Output the [x, y] coordinate of the center of the cell containing the given text.  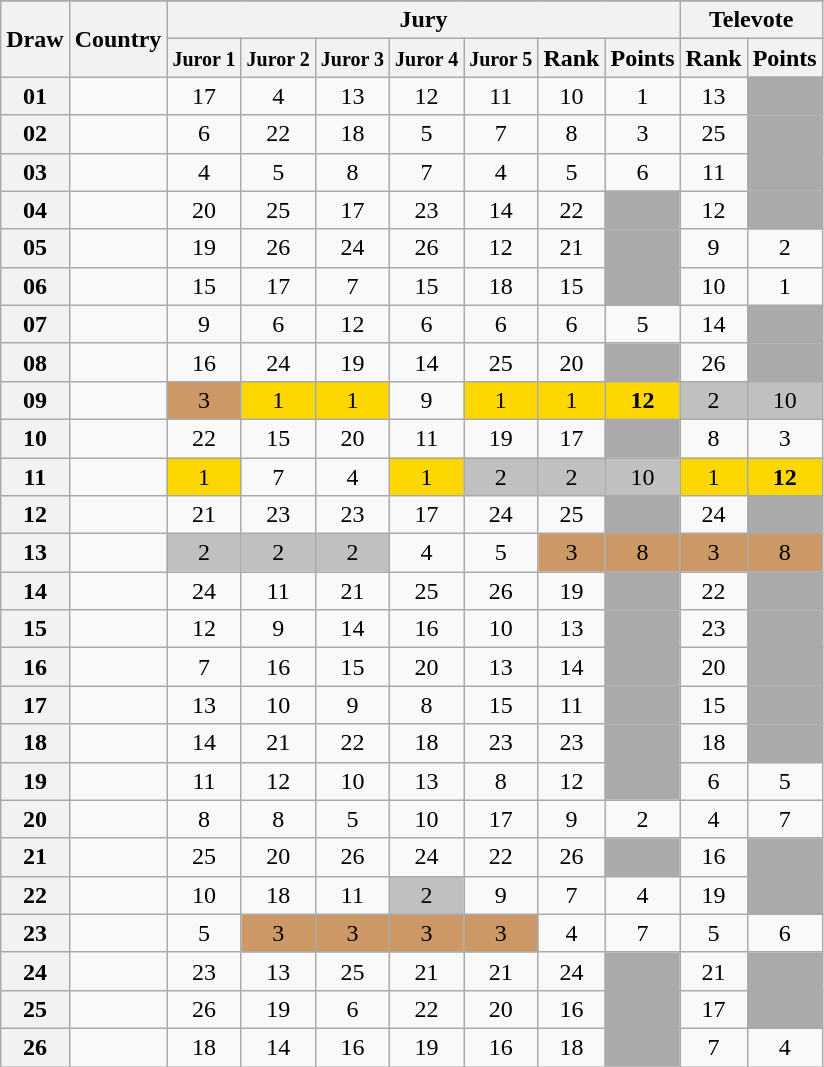
Draw [35, 39]
08 [35, 362]
09 [35, 400]
Juror 3 [352, 58]
07 [35, 324]
Televote [751, 20]
02 [35, 134]
04 [35, 210]
Juror 2 [278, 58]
Juror 1 [204, 58]
Jury [424, 20]
Country [118, 39]
01 [35, 96]
06 [35, 286]
05 [35, 248]
Juror 5 [501, 58]
Juror 4 [426, 58]
03 [35, 172]
